Scan for the cell matching the given text and deliver its (X, Y) coordinate at center. 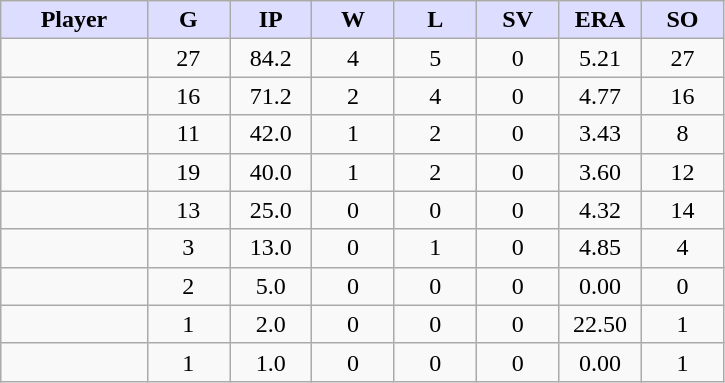
2.0 (271, 324)
5 (435, 58)
L (435, 20)
4.77 (600, 96)
19 (188, 172)
12 (682, 172)
3.60 (600, 172)
4.85 (600, 248)
1.0 (271, 362)
G (188, 20)
84.2 (271, 58)
8 (682, 134)
25.0 (271, 210)
Player (74, 20)
5.0 (271, 286)
IP (271, 20)
3.43 (600, 134)
22.50 (600, 324)
ERA (600, 20)
3 (188, 248)
14 (682, 210)
SO (682, 20)
W (353, 20)
11 (188, 134)
4.32 (600, 210)
13 (188, 210)
40.0 (271, 172)
71.2 (271, 96)
SV (518, 20)
5.21 (600, 58)
13.0 (271, 248)
42.0 (271, 134)
